Pinpoint the cell where the given text exists, returning its (X, Y) midpoint coordinate. 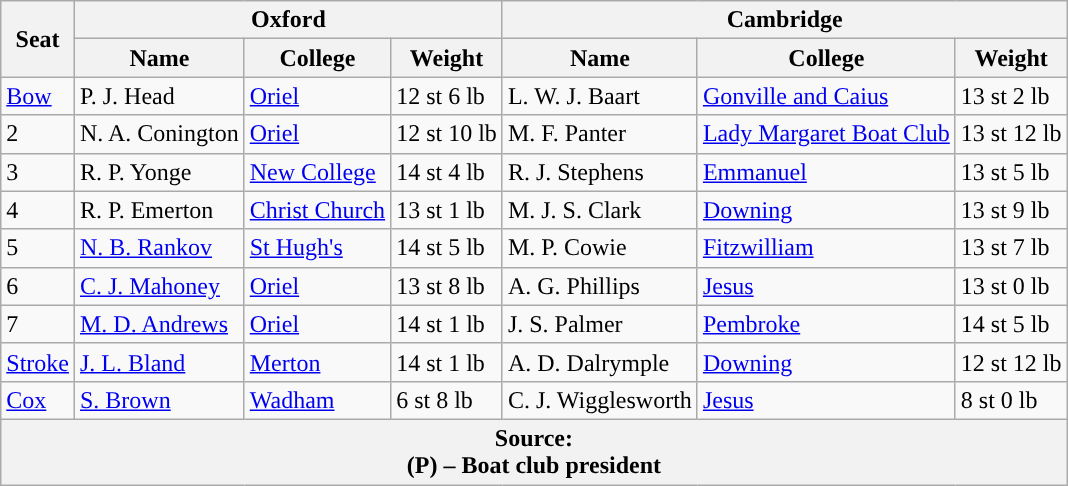
P. J. Head (159, 96)
J. S. Palmer (600, 324)
R. P. Emerton (159, 210)
Seat (38, 39)
13 st 2 lb (1011, 96)
Gonville and Caius (826, 96)
R. J. Stephens (600, 172)
A. D. Dalrymple (600, 362)
C. J. Wigglesworth (600, 400)
13 st 1 lb (447, 210)
C. J. Mahoney (159, 286)
13 st 8 lb (447, 286)
13 st 7 lb (1011, 248)
6 (38, 286)
St Hugh's (317, 248)
Oxford (288, 20)
Lady Margaret Boat Club (826, 134)
Fitzwilliam (826, 248)
12 st 6 lb (447, 96)
A. G. Phillips (600, 286)
M. J. S. Clark (600, 210)
7 (38, 324)
Stroke (38, 362)
Cambridge (784, 20)
Cox (38, 400)
Wadham (317, 400)
8 st 0 lb (1011, 400)
S. Brown (159, 400)
M. D. Andrews (159, 324)
Christ Church (317, 210)
N. B. Rankov (159, 248)
2 (38, 134)
5 (38, 248)
New College (317, 172)
M. P. Cowie (600, 248)
M. F. Panter (600, 134)
J. L. Bland (159, 362)
6 st 8 lb (447, 400)
Emmanuel (826, 172)
12 st 12 lb (1011, 362)
R. P. Yonge (159, 172)
Bow (38, 96)
3 (38, 172)
4 (38, 210)
N. A. Conington (159, 134)
14 st 4 lb (447, 172)
13 st 12 lb (1011, 134)
L. W. J. Baart (600, 96)
13 st 0 lb (1011, 286)
13 st 9 lb (1011, 210)
12 st 10 lb (447, 134)
Pembroke (826, 324)
Merton (317, 362)
Source:(P) – Boat club president (534, 452)
13 st 5 lb (1011, 172)
